For the text-containing cell, return its midpoint in (x, y) coordinate format. 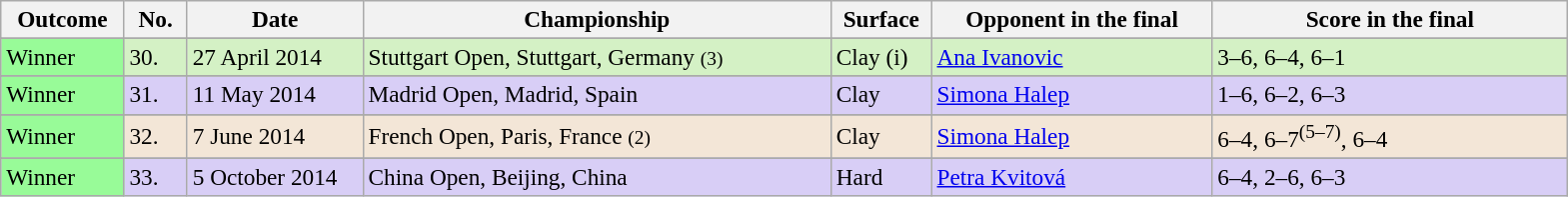
27 April 2014 (275, 57)
China Open, Beijing, China (597, 177)
6–4, 6–7(5–7), 6–4 (1390, 136)
30. (156, 57)
Championship (597, 19)
Stuttgart Open, Stuttgart, Germany (3) (597, 57)
Opponent in the final (1071, 19)
6–4, 2–6, 6–3 (1390, 177)
Score in the final (1390, 19)
11 May 2014 (275, 95)
No. (156, 19)
32. (156, 136)
Ana Ivanovic (1071, 57)
Surface (881, 19)
31. (156, 95)
33. (156, 177)
Madrid Open, Madrid, Spain (597, 95)
Outcome (62, 19)
5 October 2014 (275, 177)
Clay (i) (881, 57)
3–6, 6–4, 6–1 (1390, 57)
Date (275, 19)
7 June 2014 (275, 136)
1–6, 6–2, 6–3 (1390, 95)
Hard (881, 177)
French Open, Paris, France (2) (597, 136)
Petra Kvitová (1071, 177)
